Provide the (X, Y) coordinate of the cell's center where the given text is located.  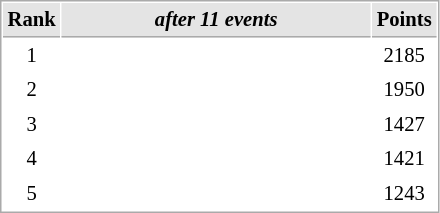
5 (32, 194)
after 11 events (216, 20)
2 (32, 90)
Rank (32, 20)
1427 (404, 124)
1950 (404, 90)
2185 (404, 56)
3 (32, 124)
Points (404, 20)
4 (32, 158)
1421 (404, 158)
1243 (404, 194)
1 (32, 56)
